From the cell containing the given text, extract its center point as [X, Y] coordinate. 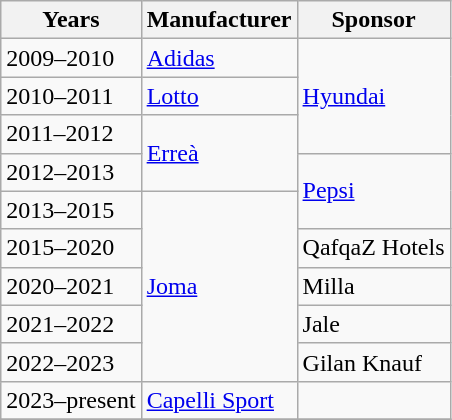
2011–2012 [71, 134]
2023–present [71, 400]
2010–2011 [71, 96]
Gilan Knauf [374, 362]
2013–2015 [71, 210]
Hyundai [374, 96]
Pepsi [374, 191]
2020–2021 [71, 286]
Jale [374, 324]
Sponsor [374, 20]
Manufacturer [219, 20]
Lotto [219, 96]
Joma [219, 286]
2015–2020 [71, 248]
2012–2013 [71, 172]
2009–2010 [71, 58]
Capelli Sport [219, 400]
Adidas [219, 58]
QafqaZ Hotels [374, 248]
Years [71, 20]
Erreà [219, 153]
Milla [374, 286]
2021–2022 [71, 324]
2022–2023 [71, 362]
